Return [X, Y] of the center of cell containing provided text 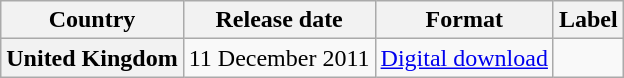
United Kingdom [92, 58]
Digital download [464, 58]
Country [92, 20]
Format [464, 20]
11 December 2011 [279, 58]
Label [588, 20]
Release date [279, 20]
